Return (X, Y) of the center of cell containing provided text 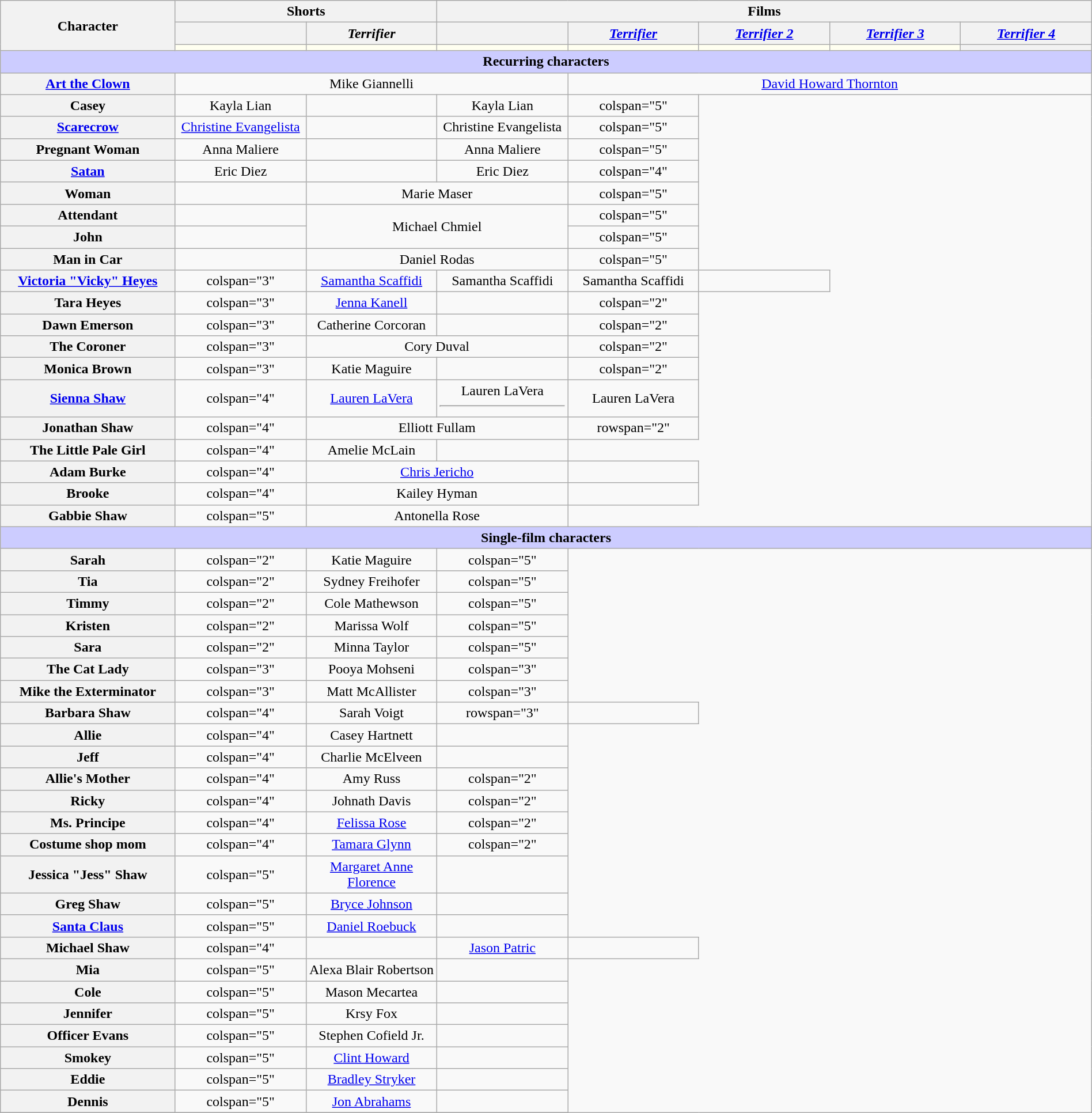
Dennis (88, 1101)
Felissa Rose (371, 823)
Tamara Glynn (371, 845)
Krsy Fox (371, 1014)
Terrifier 4 (1026, 33)
Alexa Blair Robertson (371, 970)
Satan (88, 171)
Mike Giannelli (371, 84)
Casey Hartnett (371, 735)
Shorts (306, 12)
Jenna Kanell (371, 303)
Clint Howard (371, 1058)
Michael Shaw (88, 948)
Sarah Voigt (371, 713)
The Little Pale Girl (88, 450)
Timmy (88, 603)
David Howard Thornton (829, 84)
Cory Duval (437, 347)
Marie Maser (437, 193)
Jessica "Jess" Shaw (88, 874)
Chris Jericho (437, 472)
Costume shop mom (88, 845)
Tia (88, 581)
John (88, 237)
Terrifier 3 (895, 33)
Smokey (88, 1058)
Minna Taylor (371, 648)
Character (88, 25)
Jonathan Shaw (88, 428)
Mason Mecartea (371, 991)
Sarah (88, 559)
Daniel Rodas (437, 259)
Sara (88, 648)
Sydney Freihofer (371, 581)
Johnath Davis (371, 801)
Michael Chmiel (437, 226)
Casey (88, 105)
Margaret Anne Florence (371, 874)
Tara Heyes (88, 303)
Amy Russ (371, 779)
Stephen Cofield Jr. (371, 1036)
Mike the Exterminator (88, 691)
Terrifier 2 (764, 33)
rowspan="3" (502, 713)
Allie's Mother (88, 779)
Daniel Roebuck (371, 926)
Dawn Emerson (88, 325)
Single-film characters (546, 537)
Catherine Corcoran (371, 325)
The Cat Lady (88, 669)
Attendant (88, 215)
Woman (88, 193)
Charlie McElveen (371, 757)
Barbara Shaw (88, 713)
Ricky (88, 801)
Jon Abrahams (371, 1101)
Mia (88, 970)
Adam Burke (88, 472)
Kailey Hyman (437, 494)
Brooke (88, 494)
Marissa Wolf (371, 625)
Bradley Stryker (371, 1080)
Santa Claus (88, 926)
Elliott Fullam (437, 428)
Officer Evans (88, 1036)
Sienna Shaw (88, 399)
Films (765, 12)
Greg Shaw (88, 904)
Recurring characters (546, 62)
Jennifer (88, 1014)
Gabbie Shaw (88, 516)
Bryce Johnson (371, 904)
Matt McAllister (371, 691)
Allie (88, 735)
Ms. Principe (88, 823)
Monica Brown (88, 369)
Kristen (88, 625)
The Coroner (88, 347)
Pooya Mohseni (371, 669)
Scarecrow (88, 127)
Cole (88, 991)
Amelie McLain (371, 450)
Eddie (88, 1080)
rowspan="2" (634, 428)
Pregnant Woman (88, 149)
Cole Mathewson (371, 603)
Man in Car (88, 259)
Antonella Rose (437, 516)
Victoria "Vicky" Heyes (88, 281)
Jason Patric (502, 948)
Art the Clown (88, 84)
Jeff (88, 757)
